Return [x, y] of the center of cell containing provided text 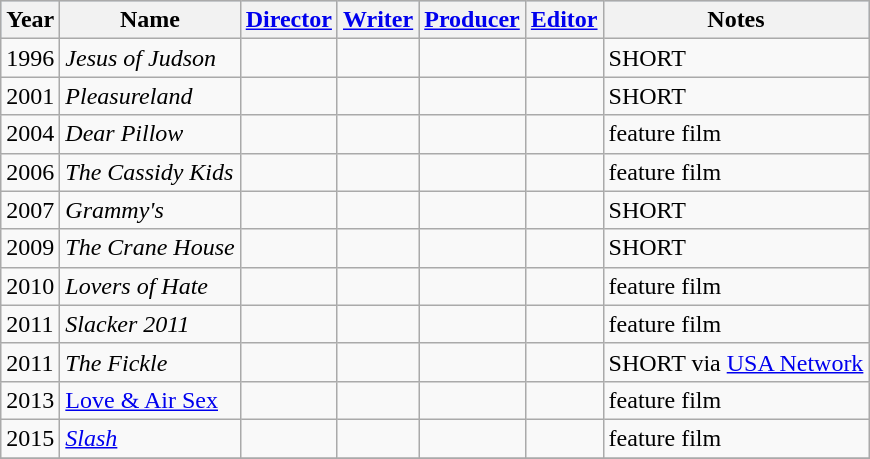
Editor [564, 20]
2013 [30, 400]
Lovers of Hate [150, 286]
Producer [472, 20]
Love & Air Sex [150, 400]
Slacker 2011 [150, 324]
Writer [378, 20]
The Cassidy Kids [150, 172]
Grammy's [150, 210]
Slash [150, 438]
1996 [30, 58]
Director [288, 20]
2001 [30, 96]
Dear Pillow [150, 134]
The Fickle [150, 362]
Notes [736, 20]
The Crane House [150, 248]
2015 [30, 438]
2007 [30, 210]
Year [30, 20]
2010 [30, 286]
2006 [30, 172]
SHORT via USA Network [736, 362]
Jesus of Judson [150, 58]
Pleasureland [150, 96]
2004 [30, 134]
2009 [30, 248]
Name [150, 20]
